Find where the given text appears and provide that cell's center as (x, y) coordinate. 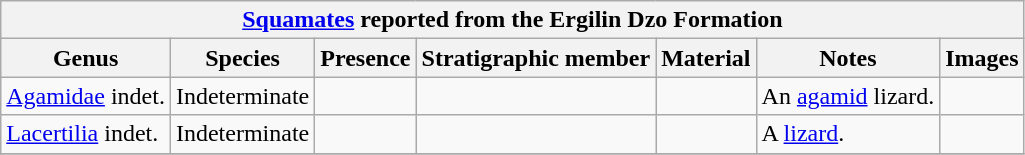
Species (242, 58)
Images (982, 58)
Presence (366, 58)
Agamidae indet. (86, 96)
A lizard. (848, 134)
Lacertilia indet. (86, 134)
Genus (86, 58)
Stratigraphic member (536, 58)
Squamates reported from the Ergilin Dzo Formation (512, 20)
An agamid lizard. (848, 96)
Material (706, 58)
Notes (848, 58)
